Determine the (X, Y) coordinate at the center of the cell enclosing the given text.  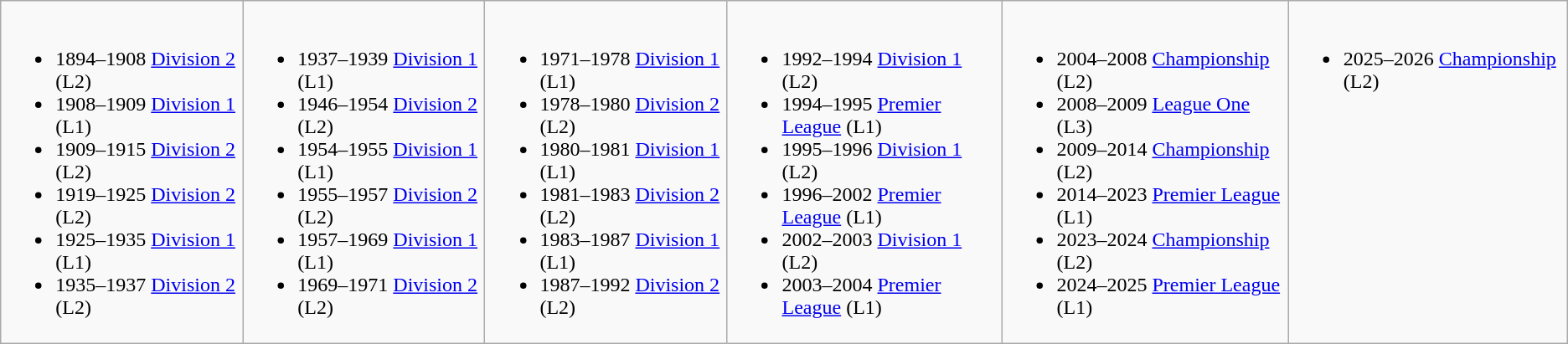
2025–2026 Championship (L2) (1427, 172)
